Return the (x, y) coordinate for the center point of the cell that contains the specified text.  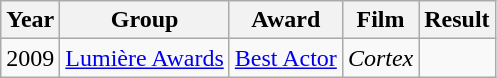
Year (30, 20)
Group (144, 20)
Award (286, 20)
Lumière Awards (144, 58)
Film (380, 20)
Cortex (380, 58)
2009 (30, 58)
Result (457, 20)
Best Actor (286, 58)
